Output the (X, Y) coordinate of the center of the cell containing the given text.  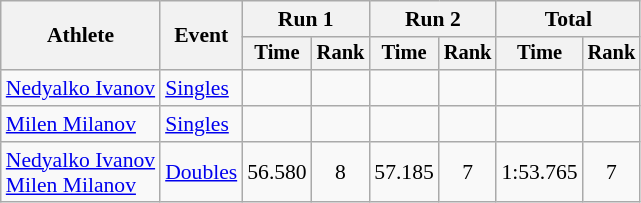
1:53.765 (539, 172)
Nedyalko IvanovMilen Milanov (80, 172)
57.185 (404, 172)
Nedyalko Ivanov (80, 88)
Event (201, 36)
8 (341, 172)
Total (568, 19)
Run 1 (306, 19)
Run 2 (432, 19)
56.580 (276, 172)
Milen Milanov (80, 124)
Athlete (80, 36)
Doubles (201, 172)
